Return the (x, y) coordinate for the center point of the cell that contains the specified text.  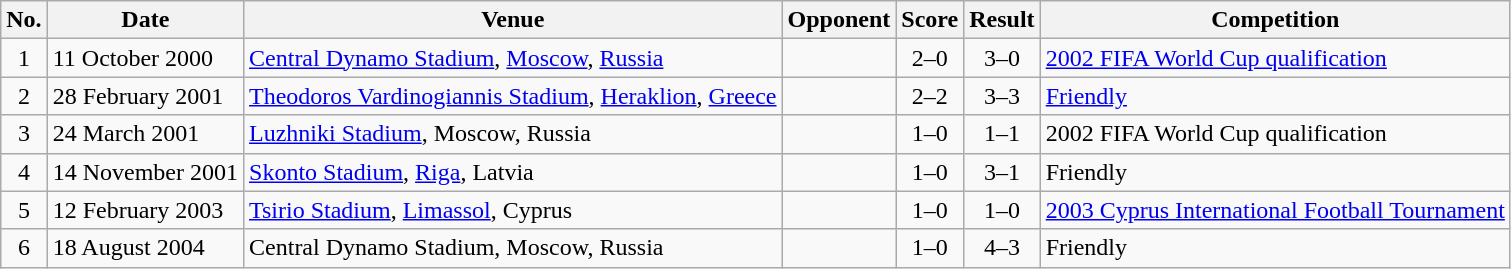
1 (24, 58)
2 (24, 96)
24 March 2001 (145, 134)
3–1 (1002, 172)
Luzhniki Stadium, Moscow, Russia (514, 134)
Theodoros Vardinogiannis Stadium, Heraklion, Greece (514, 96)
11 October 2000 (145, 58)
Result (1002, 20)
2–0 (930, 58)
14 November 2001 (145, 172)
Skonto Stadium, Riga, Latvia (514, 172)
12 February 2003 (145, 210)
4–3 (1002, 248)
Venue (514, 20)
4 (24, 172)
Score (930, 20)
28 February 2001 (145, 96)
3 (24, 134)
5 (24, 210)
Date (145, 20)
No. (24, 20)
18 August 2004 (145, 248)
6 (24, 248)
3–0 (1002, 58)
Opponent (839, 20)
1–1 (1002, 134)
Tsirio Stadium, Limassol, Cyprus (514, 210)
2003 Cyprus International Football Tournament (1275, 210)
2–2 (930, 96)
Competition (1275, 20)
3–3 (1002, 96)
